Provide the [x, y] coordinate of the cell's center where the given text is located.  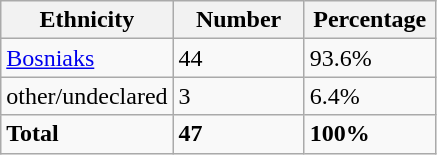
47 [238, 134]
6.4% [370, 96]
Percentage [370, 20]
100% [370, 134]
Number [238, 20]
Total [87, 134]
93.6% [370, 58]
44 [238, 58]
Ethnicity [87, 20]
3 [238, 96]
other/undeclared [87, 96]
Bosniaks [87, 58]
